From the cell containing the given text, extract its center point as [X, Y] coordinate. 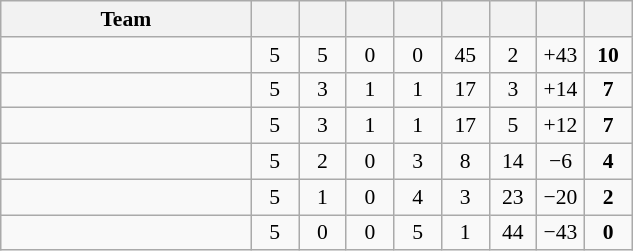
+43 [561, 55]
44 [513, 233]
45 [465, 55]
+12 [561, 126]
Team [126, 19]
−43 [561, 233]
−20 [561, 197]
10 [608, 55]
23 [513, 197]
14 [513, 162]
+14 [561, 90]
−6 [561, 162]
8 [465, 162]
